Search for the cell housing the specified text and yield its (x, y) center coordinate. 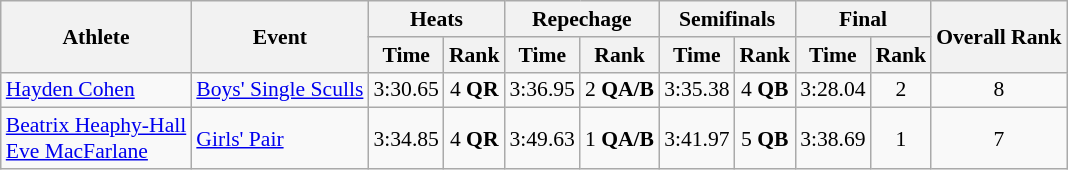
Semifinals (727, 19)
5 QB (766, 138)
2 QA/B (620, 90)
Beatrix Heaphy-HallEve MacFarlane (96, 138)
3:49.63 (542, 138)
Heats (436, 19)
3:28.04 (832, 90)
3:34.85 (406, 138)
2 (902, 90)
3:41.97 (696, 138)
Girls' Pair (280, 138)
4 QB (766, 90)
Hayden Cohen (96, 90)
Overall Rank (998, 36)
3:35.38 (696, 90)
3:38.69 (832, 138)
Final (863, 19)
Repechage (582, 19)
8 (998, 90)
3:30.65 (406, 90)
7 (998, 138)
Event (280, 36)
1 (902, 138)
Boys' Single Sculls (280, 90)
1 QA/B (620, 138)
3:36.95 (542, 90)
Athlete (96, 36)
